Return the (x, y) coordinate for the center point of the cell that contains the specified text.  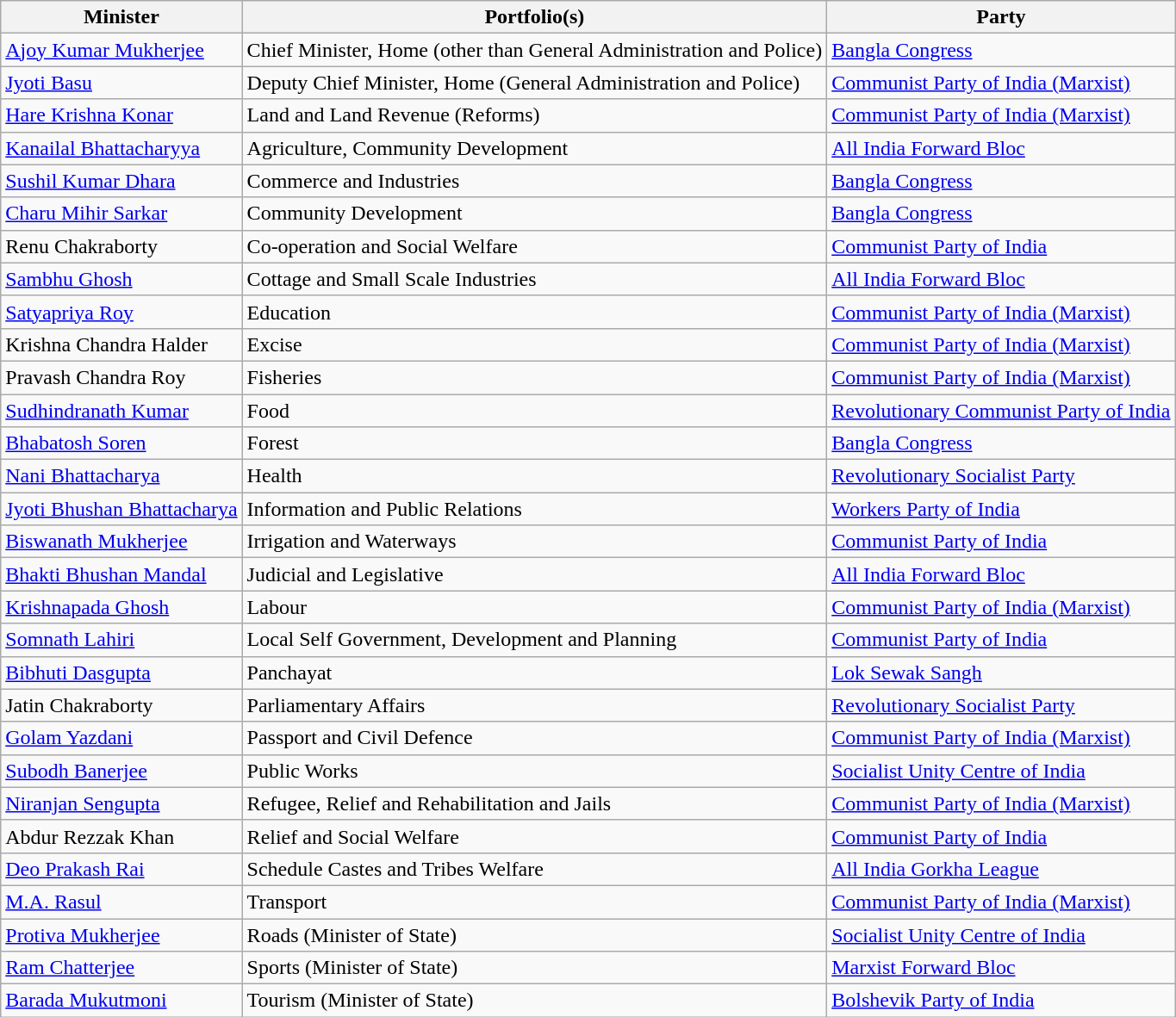
Bibhuti Dasgupta (121, 673)
Nani Bhattacharya (121, 476)
Health (534, 476)
Jyoti Basu (121, 83)
Kanailal Bhattacharyya (121, 148)
Deputy Chief Minister, Home (General Administration and Police) (534, 83)
Panchayat (534, 673)
Information and Public Relations (534, 509)
Transport (534, 902)
Chief Minister, Home (other than General Administration and Police) (534, 50)
Sports (Minister of State) (534, 968)
Biswanath Mukherjee (121, 542)
Niranjan Sengupta (121, 803)
Commerce and Industries (534, 181)
Tourism (Minister of State) (534, 1001)
Hare Krishna Konar (121, 115)
Portfolio(s) (534, 17)
Co-operation and Social Welfare (534, 246)
Jyoti Bhushan Bhattacharya (121, 509)
Subodh Banerjee (121, 771)
Deo Prakash Rai (121, 869)
Forest (534, 443)
Lok Sewak Sangh (1001, 673)
Sushil Kumar Dhara (121, 181)
Bolshevik Party of India (1001, 1001)
Bhabatosh Soren (121, 443)
Satyapriya Roy (121, 312)
Bhakti Bhushan Mandal (121, 574)
Ajoy Kumar Mukherjee (121, 50)
Sambhu Ghosh (121, 279)
M.A. Rasul (121, 902)
All India Gorkha League (1001, 869)
Cottage and Small Scale Industries (534, 279)
Excise (534, 344)
Agriculture, Community Development (534, 148)
Land and Land Revenue (Reforms) (534, 115)
Renu Chakraborty (121, 246)
Krishna Chandra Halder (121, 344)
Pravash Chandra Roy (121, 377)
Golam Yazdani (121, 738)
Workers Party of India (1001, 509)
Krishnapada Ghosh (121, 607)
Revolutionary Communist Party of India (1001, 411)
Community Development (534, 214)
Public Works (534, 771)
Ram Chatterjee (121, 968)
Schedule Castes and Tribes Welfare (534, 869)
Fisheries (534, 377)
Protiva Mukherjee (121, 934)
Abdur Rezzak Khan (121, 836)
Parliamentary Affairs (534, 705)
Passport and Civil Defence (534, 738)
Somnath Lahiri (121, 640)
Judicial and Legislative (534, 574)
Roads (Minister of State) (534, 934)
Marxist Forward Bloc (1001, 968)
Food (534, 411)
Minister (121, 17)
Labour (534, 607)
Irrigation and Waterways (534, 542)
Jatin Chakraborty (121, 705)
Charu Mihir Sarkar (121, 214)
Party (1001, 17)
Local Self Government, Development and Planning (534, 640)
Sudhindranath Kumar (121, 411)
Relief and Social Welfare (534, 836)
Barada Mukutmoni (121, 1001)
Refugee, Relief and Rehabilitation and Jails (534, 803)
Education (534, 312)
